Detect which cell encompasses the target text, then output its [x, y] center coordinate. 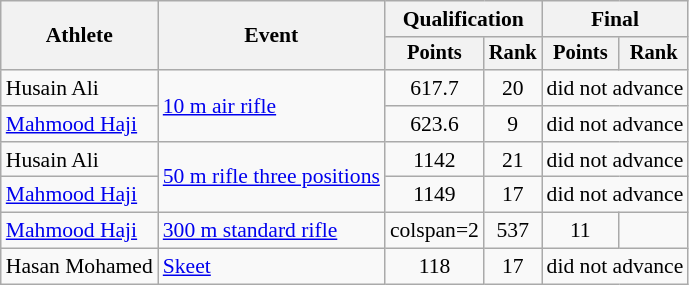
20 [513, 88]
11 [580, 231]
Skeet [272, 267]
617.7 [434, 88]
Qualification [464, 19]
9 [513, 124]
Athlete [80, 36]
300 m standard rifle [272, 231]
Event [272, 36]
1142 [434, 160]
623.6 [434, 124]
Final [616, 19]
10 m air rifle [272, 106]
Hasan Mohamed [80, 267]
1149 [434, 195]
118 [434, 267]
21 [513, 160]
colspan=2 [434, 231]
537 [513, 231]
50 m rifle three positions [272, 178]
